Extract the (X, Y) coordinate from the center of the cell holding the provided text.  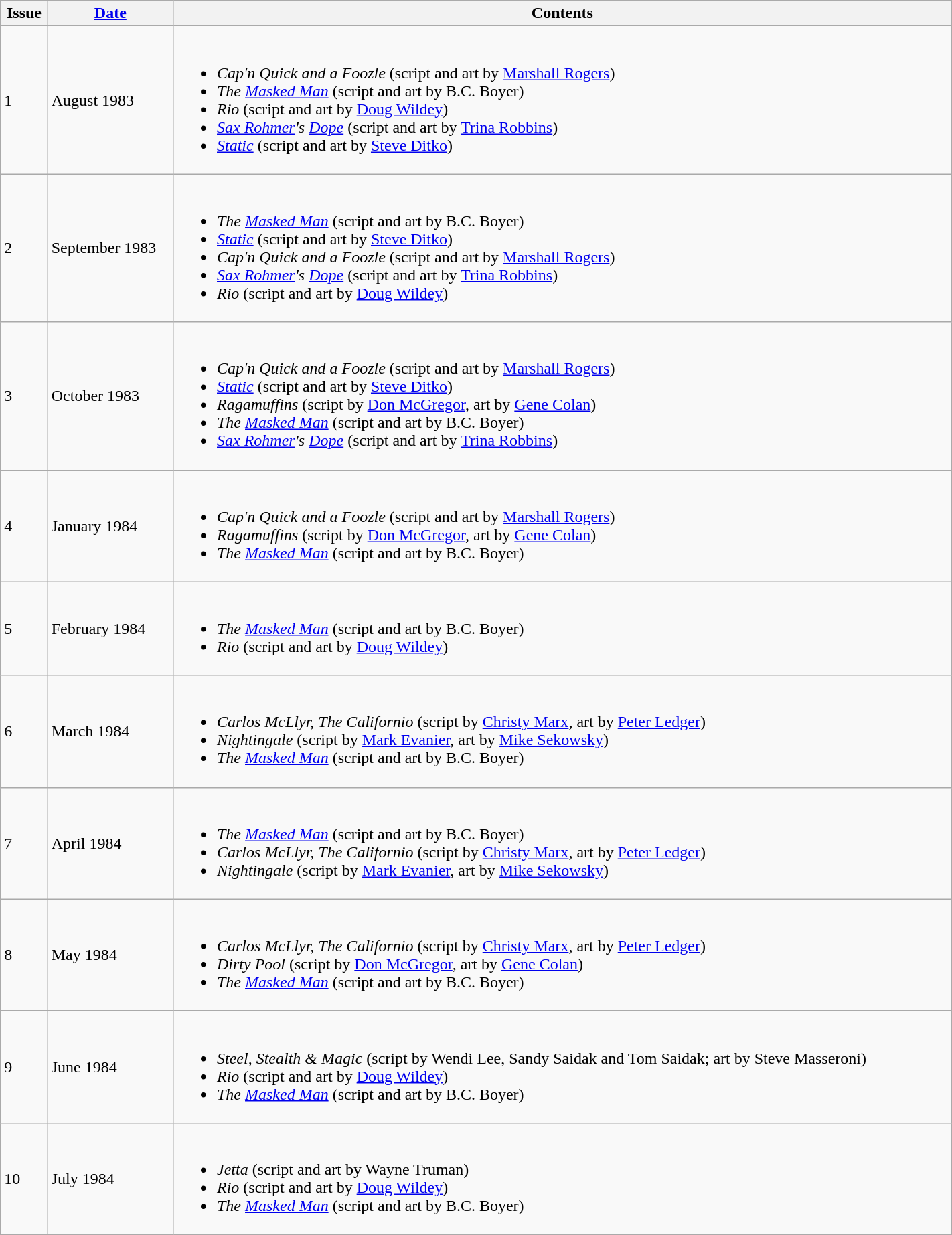
10 (24, 1178)
September 1983 (110, 248)
4 (24, 526)
2 (24, 248)
6 (24, 731)
Contents (562, 13)
Date (110, 13)
9 (24, 1067)
February 1984 (110, 629)
8 (24, 955)
July 1984 (110, 1178)
5 (24, 629)
7 (24, 843)
3 (24, 396)
Issue (24, 13)
August 1983 (110, 100)
March 1984 (110, 731)
1 (24, 100)
January 1984 (110, 526)
The Masked Man (script and art by B.C. Boyer)Rio (script and art by Doug Wildey) (562, 629)
May 1984 (110, 955)
June 1984 (110, 1067)
April 1984 (110, 843)
Jetta (script and art by Wayne Truman)Rio (script and art by Doug Wildey)The Masked Man (script and art by B.C. Boyer) (562, 1178)
October 1983 (110, 396)
